Return (x, y) of the center of cell containing provided text 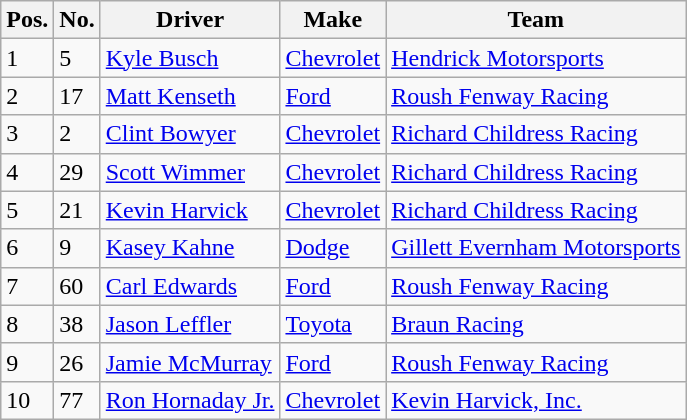
Scott Wimmer (190, 172)
Pos. (28, 20)
Driver (190, 20)
4 (28, 172)
21 (77, 210)
Jamie McMurray (190, 362)
Kevin Harvick, Inc. (536, 400)
Clint Bowyer (190, 134)
Kasey Kahne (190, 248)
Hendrick Motorsports (536, 58)
77 (77, 400)
29 (77, 172)
26 (77, 362)
Kevin Harvick (190, 210)
1 (28, 58)
10 (28, 400)
Dodge (333, 248)
No. (77, 20)
3 (28, 134)
Gillett Evernham Motorsports (536, 248)
Braun Racing (536, 324)
6 (28, 248)
60 (77, 286)
Matt Kenseth (190, 96)
8 (28, 324)
Ron Hornaday Jr. (190, 400)
7 (28, 286)
38 (77, 324)
Team (536, 20)
Jason Leffler (190, 324)
Carl Edwards (190, 286)
Make (333, 20)
17 (77, 96)
Kyle Busch (190, 58)
Toyota (333, 324)
